Search for the cell housing the specified text and yield its (X, Y) center coordinate. 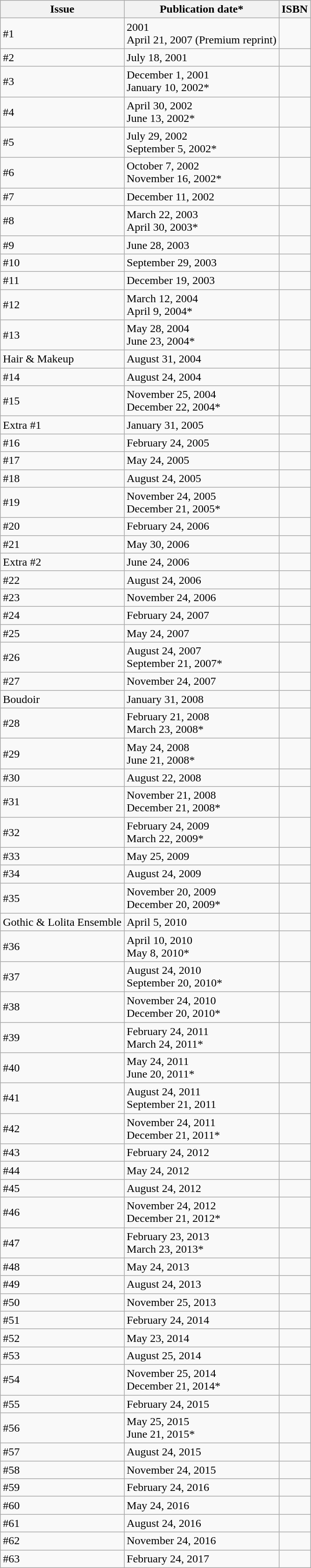
November 25, 2004December 22, 2004* (202, 401)
#13 (63, 335)
#7 (63, 197)
November 24, 2016 (202, 1541)
#36 (63, 946)
#57 (63, 1452)
February 24, 2005 (202, 443)
June 24, 2006 (202, 562)
May 24, 2008June 21, 2008* (202, 754)
#35 (63, 898)
August 24, 2013 (202, 1284)
May 24, 2013 (202, 1267)
#28 (63, 723)
August 25, 2014 (202, 1355)
November 24, 2005December 21, 2005* (202, 503)
May 24, 2007 (202, 633)
#19 (63, 503)
#3 (63, 81)
May 24, 2016 (202, 1505)
February 23, 2013March 23, 2013* (202, 1242)
#18 (63, 478)
February 24, 2009March 22, 2009* (202, 832)
November 24, 2006 (202, 597)
April 5, 2010 (202, 922)
#47 (63, 1242)
#32 (63, 832)
February 24, 2017 (202, 1559)
September 29, 2003 (202, 263)
#40 (63, 1068)
#46 (63, 1213)
#33 (63, 856)
Gothic & Lolita Ensemble (63, 922)
#24 (63, 615)
November 24, 2007 (202, 681)
November 25, 2014December 21, 2014* (202, 1380)
#48 (63, 1267)
February 24, 2015 (202, 1404)
#1 (63, 34)
#5 (63, 142)
May 30, 2006 (202, 544)
December 11, 2002 (202, 197)
October 7, 2002November 16, 2002* (202, 173)
#4 (63, 112)
August 24, 2004 (202, 377)
December 19, 2003 (202, 280)
Publication date* (202, 9)
April 30, 2002June 13, 2002* (202, 112)
May 24, 2012 (202, 1171)
#10 (63, 263)
August 24, 2007September 21, 2007* (202, 658)
#51 (63, 1320)
November 25, 2013 (202, 1302)
#54 (63, 1380)
August 24, 2005 (202, 478)
#56 (63, 1428)
April 10, 2010May 8, 2010* (202, 946)
May 24, 2011June 20, 2011* (202, 1068)
#26 (63, 658)
#60 (63, 1505)
#23 (63, 597)
#16 (63, 443)
August 24, 2009 (202, 874)
February 21, 2008March 23, 2008* (202, 723)
Boudoir (63, 699)
November 24, 2012December 21, 2012* (202, 1213)
August 24, 2015 (202, 1452)
2001April 21, 2007 (Premium reprint) (202, 34)
Extra #1 (63, 425)
#39 (63, 1037)
#14 (63, 377)
#37 (63, 976)
February 24, 2006 (202, 526)
August 31, 2004 (202, 359)
November 24, 2015 (202, 1470)
May 25, 2015June 21, 2015* (202, 1428)
March 22, 2003April 30, 2003* (202, 220)
November 24, 2011December 21, 2011* (202, 1128)
February 24, 2014 (202, 1320)
July 29, 2002September 5, 2002* (202, 142)
August 24, 2006 (202, 580)
March 12, 2004April 9, 2004* (202, 305)
July 18, 2001 (202, 57)
#43 (63, 1153)
August 24, 2016 (202, 1523)
#45 (63, 1188)
#6 (63, 173)
#61 (63, 1523)
February 24, 2007 (202, 615)
August 22, 2008 (202, 778)
Issue (63, 9)
#25 (63, 633)
August 24, 2012 (202, 1188)
February 24, 2016 (202, 1488)
#17 (63, 461)
January 31, 2005 (202, 425)
#22 (63, 580)
#34 (63, 874)
#11 (63, 280)
February 24, 2012 (202, 1153)
#42 (63, 1128)
#63 (63, 1559)
January 31, 2008 (202, 699)
#30 (63, 778)
June 28, 2003 (202, 245)
November 21, 2008December 21, 2008* (202, 802)
#12 (63, 305)
#20 (63, 526)
May 25, 2009 (202, 856)
May 23, 2014 (202, 1338)
August 24, 2011September 21, 2011 (202, 1099)
November 24, 2010December 20, 2010* (202, 1007)
ISBN (294, 9)
#49 (63, 1284)
August 24, 2010September 20, 2010* (202, 976)
#55 (63, 1404)
November 20, 2009December 20, 2009* (202, 898)
#27 (63, 681)
Hair & Makeup (63, 359)
#21 (63, 544)
#38 (63, 1007)
#59 (63, 1488)
#52 (63, 1338)
Extra #2 (63, 562)
February 24, 2011March 24, 2011* (202, 1037)
#41 (63, 1099)
May 24, 2005 (202, 461)
#53 (63, 1355)
#50 (63, 1302)
May 28, 2004June 23, 2004* (202, 335)
#62 (63, 1541)
#8 (63, 220)
December 1, 2001January 10, 2002* (202, 81)
#2 (63, 57)
#58 (63, 1470)
#29 (63, 754)
#9 (63, 245)
#31 (63, 802)
#44 (63, 1171)
#15 (63, 401)
